Return (x, y) of the center of cell containing provided text 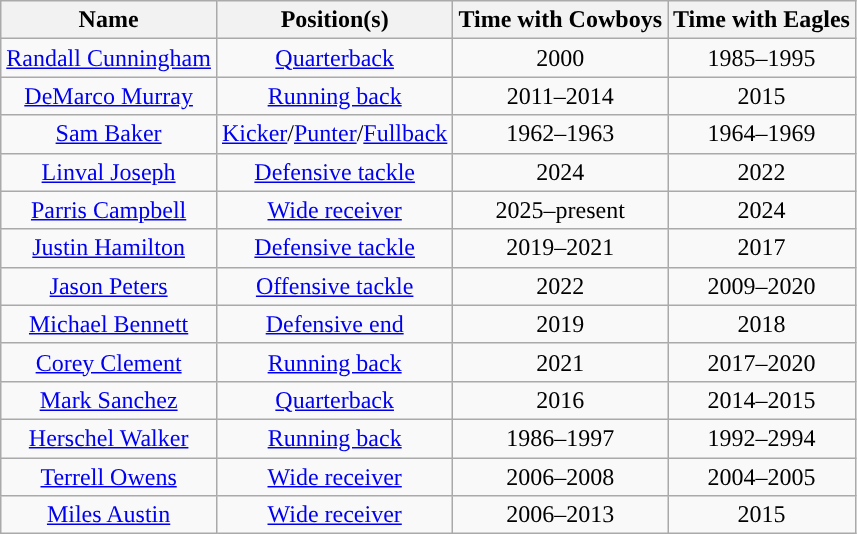
Terrell Owens (109, 477)
Mark Sanchez (109, 400)
2016 (560, 400)
Jason Peters (109, 286)
Defensive end (334, 324)
2017–2020 (762, 362)
2019–2021 (560, 248)
2000 (560, 58)
2018 (762, 324)
Michael Bennett (109, 324)
Kicker/Punter/Fullback (334, 134)
1985–1995 (762, 58)
1964–1969 (762, 134)
Randall Cunningham (109, 58)
2004–2005 (762, 477)
Time with Cowboys (560, 20)
1992–2994 (762, 438)
Parris Campbell (109, 210)
2017 (762, 248)
Offensive tackle (334, 286)
Justin Hamilton (109, 248)
2019 (560, 324)
Position(s) (334, 20)
Miles Austin (109, 515)
DeMarco Murray (109, 96)
Corey Clement (109, 362)
1986–1997 (560, 438)
2006–2013 (560, 515)
Sam Baker (109, 134)
2006–2008 (560, 477)
Name (109, 20)
2009–2020 (762, 286)
2025–present (560, 210)
1962–1963 (560, 134)
Herschel Walker (109, 438)
Time with Eagles (762, 20)
2021 (560, 362)
2014–2015 (762, 400)
Linval Joseph (109, 172)
2011–2014 (560, 96)
